Find where the given text appears and provide that cell's center as [X, Y] coordinate. 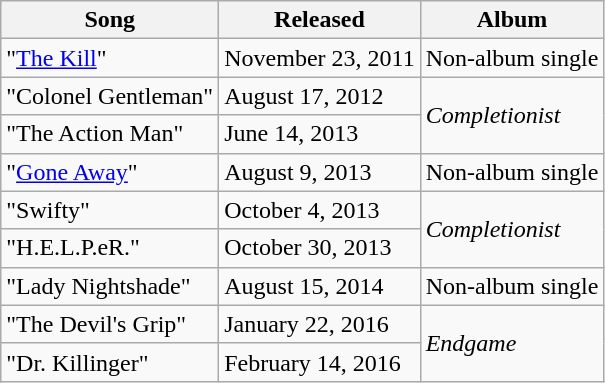
"H.E.L.P.eR." [110, 248]
June 14, 2013 [320, 134]
"The Action Man" [110, 134]
Song [110, 20]
"Swifty" [110, 210]
Endgame [512, 343]
"Colonel Gentleman" [110, 96]
November 23, 2011 [320, 58]
"Gone Away" [110, 172]
October 4, 2013 [320, 210]
"The Devil's Grip" [110, 324]
Released [320, 20]
Album [512, 20]
"Lady Nightshade" [110, 286]
August 9, 2013 [320, 172]
February 14, 2016 [320, 362]
August 17, 2012 [320, 96]
"The Kill" [110, 58]
January 22, 2016 [320, 324]
October 30, 2013 [320, 248]
August 15, 2014 [320, 286]
"Dr. Killinger" [110, 362]
